Extract the [X, Y] coordinate from the center of the cell holding the provided text.  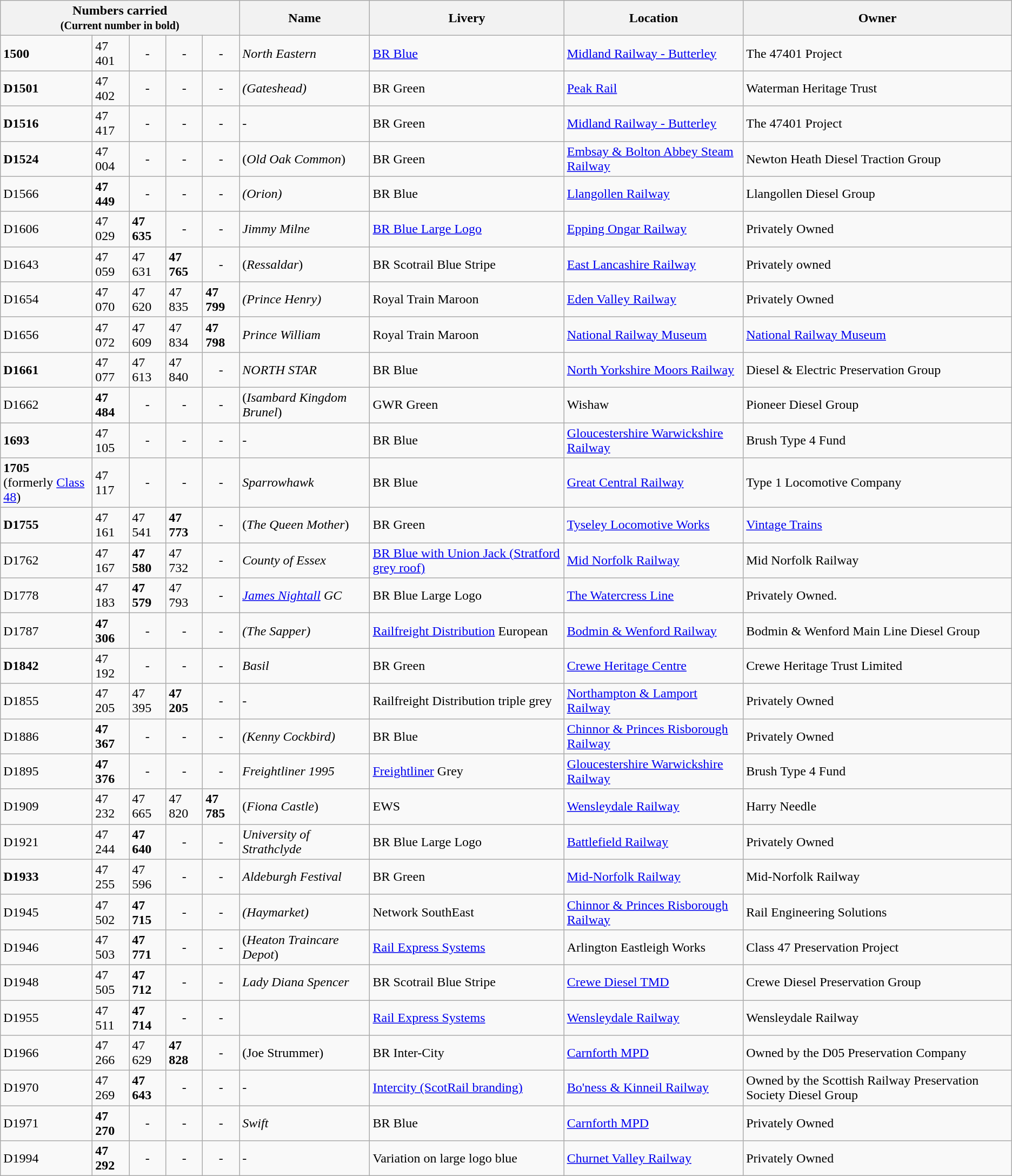
47 232 [111, 807]
47 266 [111, 1053]
47 244 [111, 841]
47 070 [111, 300]
East Lancashire Railway [654, 264]
Harry Needle [878, 807]
D1909 [46, 807]
Railfreight Distribution European [467, 630]
Swift [305, 1124]
47 596 [148, 877]
James Nightall GC [305, 596]
Aldeburgh Festival [305, 877]
Railfreight Distribution triple grey [467, 701]
D1895 [46, 771]
47 117 [111, 483]
47 712 [148, 982]
47 270 [111, 1124]
BR Blue with Union Jack (Stratford grey roof) [467, 560]
47 269 [111, 1088]
D1643 [46, 264]
(Gateshead) [305, 89]
47 834 [184, 334]
North Eastern [305, 53]
Bodmin & Wenford Railway [654, 630]
D1755 [46, 526]
D1966 [46, 1053]
Class 47 Preservation Project [878, 947]
D1945 [46, 912]
47 798 [221, 334]
Battlefield Railway [654, 841]
(Haymarket) [305, 912]
47 765 [184, 264]
D1842 [46, 666]
Prince William [305, 334]
(Kenny Cockbird) [305, 736]
47 367 [111, 736]
Livery [467, 18]
North Yorkshire Moors Railway [654, 370]
47 072 [111, 334]
Lady Diana Spencer [305, 982]
47 643 [148, 1088]
Llangollen Diesel Group [878, 194]
University of Strathclyde [305, 841]
Wishaw [654, 404]
Location [654, 18]
47 511 [111, 1018]
Bo'ness & Kinneil Railway [654, 1088]
47 820 [184, 807]
Churnet Valley Railway [654, 1158]
47 059 [111, 264]
Type 1 Locomotive Company [878, 483]
47 635 [148, 229]
D1855 [46, 701]
Basil [305, 666]
Bodmin & Wenford Main Line Diesel Group [878, 630]
NORTH STAR [305, 370]
Diesel & Electric Preservation Group [878, 370]
47 835 [184, 300]
(Joe Strummer) [305, 1053]
47 449 [111, 194]
Great Central Railway [654, 483]
47 505 [111, 982]
Freightliner Grey [467, 771]
47 840 [184, 370]
Peak Rail [654, 89]
47 714 [148, 1018]
D1886 [46, 736]
D1921 [46, 841]
D1762 [46, 560]
(The Sapper) [305, 630]
47 105 [111, 440]
D1662 [46, 404]
D1946 [46, 947]
47 292 [111, 1158]
47 167 [111, 560]
Embsay & Bolton Abbey Steam Railway [654, 159]
D1661 [46, 370]
47 773 [184, 526]
D1948 [46, 982]
47 620 [148, 300]
D1501 [46, 89]
Crewe Heritage Centre [654, 666]
D1654 [46, 300]
Eden Valley Railway [654, 300]
47 631 [148, 264]
Northampton & Lamport Railway [654, 701]
(Prince Henry) [305, 300]
Numbers carried(Current number in bold) [120, 18]
Variation on large logo blue [467, 1158]
1705(formerly Class 48) [46, 483]
47 640 [148, 841]
D1994 [46, 1158]
Rail Engineering Solutions [878, 912]
47 484 [111, 404]
Epping Ongar Railway [654, 229]
47 077 [111, 370]
D1787 [46, 630]
Intercity (ScotRail branding) [467, 1088]
Waterman Heritage Trust [878, 89]
47 715 [148, 912]
(Old Oak Common) [305, 159]
D1970 [46, 1088]
Privately owned [878, 264]
D1955 [46, 1018]
47 771 [148, 947]
47 579 [148, 596]
Arlington Eastleigh Works [654, 947]
47 306 [111, 630]
GWR Green [467, 404]
Owner [878, 18]
47 541 [148, 526]
Jimmy Milne [305, 229]
1500 [46, 53]
County of Essex [305, 560]
The Watercress Line [654, 596]
D1778 [46, 596]
47 613 [148, 370]
47 503 [111, 947]
47 609 [148, 334]
47 502 [111, 912]
D1524 [46, 159]
Name [305, 18]
Crewe Diesel TMD [654, 982]
Owned by the D05 Preservation Company [878, 1053]
47 029 [111, 229]
1693 [46, 440]
47 183 [111, 596]
D1933 [46, 877]
47 785 [221, 807]
47 161 [111, 526]
47 828 [184, 1053]
D1971 [46, 1124]
D1606 [46, 229]
D1656 [46, 334]
Llangollen Railway [654, 194]
Sparrowhawk [305, 483]
Vintage Trains [878, 526]
Privately Owned. [878, 596]
Crewe Diesel Preservation Group [878, 982]
Freightliner 1995 [305, 771]
EWS [467, 807]
Pioneer Diesel Group [878, 404]
Owned by the Scottish Railway Preservation Society Diesel Group [878, 1088]
47 395 [148, 701]
47 732 [184, 560]
D1566 [46, 194]
47 255 [111, 877]
47 665 [148, 807]
47 376 [111, 771]
BR Inter-City [467, 1053]
47 192 [111, 666]
(Orion) [305, 194]
47 629 [148, 1053]
Network SouthEast [467, 912]
(Isambard Kingdom Brunel) [305, 404]
Tyseley Locomotive Works [654, 526]
(Fiona Castle) [305, 807]
47 401 [111, 53]
Newton Heath Diesel Traction Group [878, 159]
D1516 [46, 123]
(Heaton Traincare Depot) [305, 947]
47 799 [221, 300]
47 417 [111, 123]
47 793 [184, 596]
47 004 [111, 159]
Crewe Heritage Trust Limited [878, 666]
(The Queen Mother) [305, 526]
47 580 [148, 560]
(Ressaldar) [305, 264]
47 402 [111, 89]
